Return [X, Y] of the center of cell containing provided text 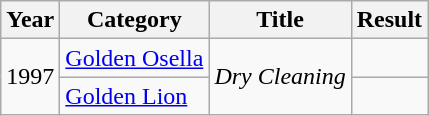
1997 [30, 77]
Category [134, 20]
Dry Cleaning [280, 77]
Golden Osella [134, 58]
Title [280, 20]
Golden Lion [134, 96]
Result [389, 20]
Year [30, 20]
